Return the (X, Y) coordinate for the center point of the cell that contains the specified text.  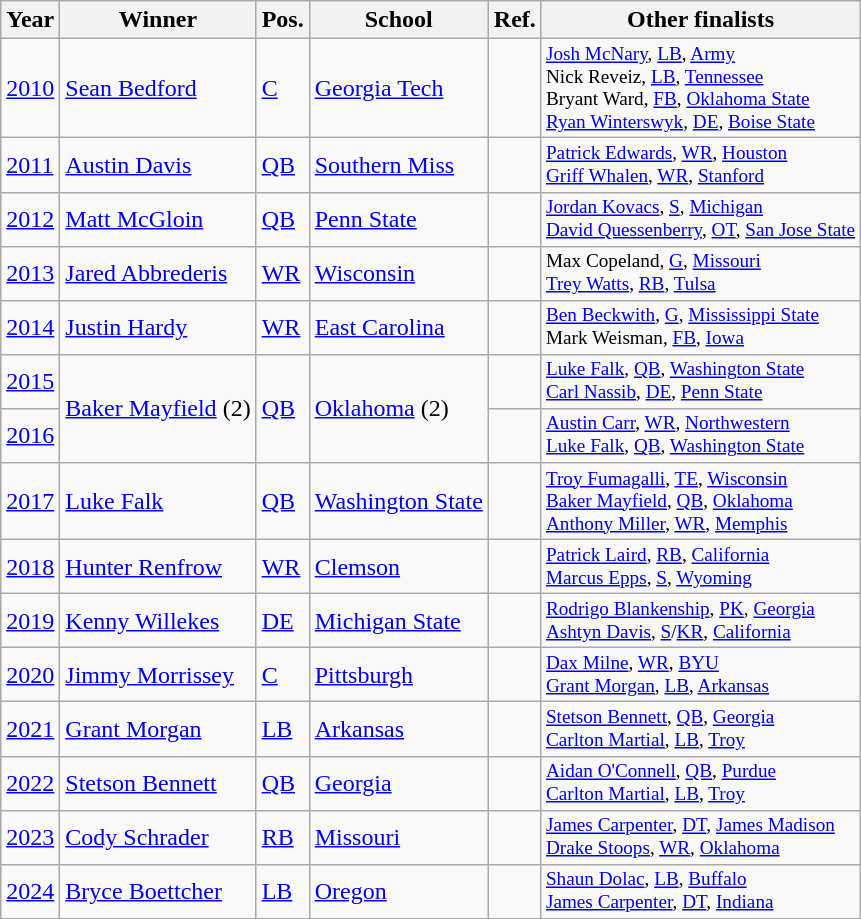
Washington State (398, 502)
2024 (30, 891)
2018 (30, 566)
School (398, 20)
Justin Hardy (158, 327)
2011 (30, 165)
Missouri (398, 837)
Shaun Dolac, LB, BuffaloJames Carpenter, DT, Indiana (700, 891)
2020 (30, 675)
2019 (30, 621)
Matt McGloin (158, 219)
Arkansas (398, 729)
Cody Schrader (158, 837)
Penn State (398, 219)
Michigan State (398, 621)
2021 (30, 729)
Other finalists (700, 20)
2016 (30, 436)
Grant Morgan (158, 729)
Baker Mayfield (2) (158, 409)
Dax Milne, WR, BYUGrant Morgan, LB, Arkansas (700, 675)
Southern Miss (398, 165)
2017 (30, 502)
Jordan Kovacs, S, MichiganDavid Quessenberry, OT, San Jose State (700, 219)
Max Copeland, G, MissouriTrey Watts, RB, Tulsa (700, 273)
Austin Davis (158, 165)
James Carpenter, DT, James MadisonDrake Stoops, WR, Oklahoma (700, 837)
Wisconsin (398, 273)
Hunter Renfrow (158, 566)
Oregon (398, 891)
Austin Carr, WR, NorthwesternLuke Falk, QB, Washington State (700, 436)
Jared Abbrederis (158, 273)
Ref. (514, 20)
2012 (30, 219)
DE (282, 621)
Josh McNary, LB, ArmyNick Reveiz, LB, TennesseeBryant Ward, FB, Oklahoma StateRyan Winterswyk, DE, Boise State (700, 88)
Patrick Laird, RB, CaliforniaMarcus Epps, S, Wyoming (700, 566)
Georgia Tech (398, 88)
Clemson (398, 566)
Luke Falk (158, 502)
2022 (30, 783)
Luke Falk, QB, Washington StateCarl Nassib, DE, Penn State (700, 382)
Ben Beckwith, G, Mississippi StateMark Weisman, FB, Iowa (700, 327)
Sean Bedford (158, 88)
Stetson Bennett (158, 783)
Bryce Boettcher (158, 891)
2023 (30, 837)
Kenny Willekes (158, 621)
Oklahoma (2) (398, 409)
2014 (30, 327)
2013 (30, 273)
Patrick Edwards, WR, HoustonGriff Whalen, WR, Stanford (700, 165)
Rodrigo Blankenship, PK, GeorgiaAshtyn Davis, S/KR, California (700, 621)
2015 (30, 382)
Jimmy Morrissey (158, 675)
RB (282, 837)
Troy Fumagalli, TE, WisconsinBaker Mayfield, QB, OklahomaAnthony Miller, WR, Memphis (700, 502)
Winner (158, 20)
Pittsburgh (398, 675)
Georgia (398, 783)
East Carolina (398, 327)
Aidan O'Connell, QB, PurdueCarlton Martial, LB, Troy (700, 783)
Stetson Bennett, QB, GeorgiaCarlton Martial, LB, Troy (700, 729)
Pos. (282, 20)
Year (30, 20)
2010 (30, 88)
